Scan for the cell matching the given text and deliver its (x, y) coordinate at center. 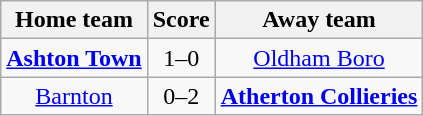
0–2 (181, 96)
Oldham Boro (319, 58)
Barnton (74, 96)
Atherton Collieries (319, 96)
Ashton Town (74, 58)
Away team (319, 20)
Home team (74, 20)
1–0 (181, 58)
Score (181, 20)
